Identify which cell holds the provided text, then report its (X, Y) central coordinate. 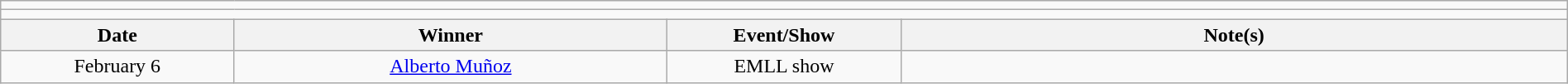
Note(s) (1234, 35)
February 6 (117, 67)
Date (117, 35)
Winner (451, 35)
Event/Show (784, 35)
EMLL show (784, 67)
Alberto Muñoz (451, 67)
